Capture the cell that displays the provided text and extract its [X, Y] central coordinate. 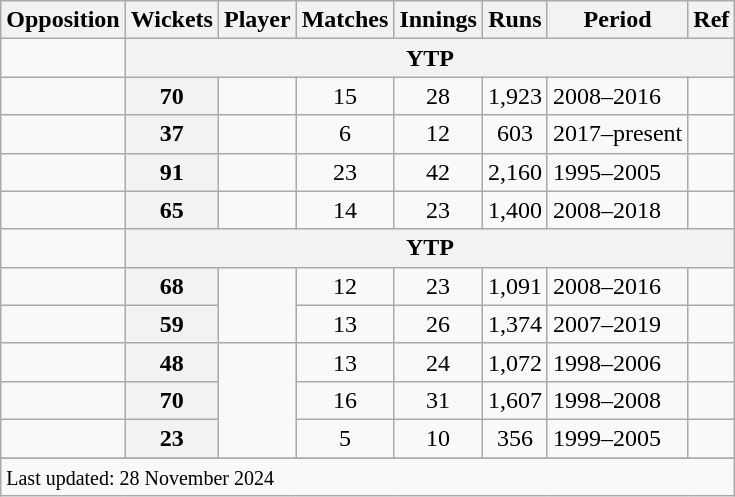
26 [438, 324]
Player [257, 20]
24 [438, 362]
1999–2005 [617, 438]
42 [438, 172]
1,923 [514, 96]
65 [172, 210]
Period [617, 20]
1,400 [514, 210]
1998–2006 [617, 362]
1,091 [514, 286]
1995–2005 [617, 172]
15 [345, 96]
Ref [712, 20]
31 [438, 400]
2017–present [617, 134]
16 [345, 400]
Innings [438, 20]
2,160 [514, 172]
Runs [514, 20]
28 [438, 96]
10 [438, 438]
Last updated: 28 November 2024 [368, 477]
1,374 [514, 324]
1,607 [514, 400]
Matches [345, 20]
1,072 [514, 362]
68 [172, 286]
2007–2019 [617, 324]
37 [172, 134]
Wickets [172, 20]
603 [514, 134]
356 [514, 438]
2008–2018 [617, 210]
1998–2008 [617, 400]
14 [345, 210]
5 [345, 438]
59 [172, 324]
Opposition [63, 20]
91 [172, 172]
6 [345, 134]
48 [172, 362]
